For the text-containing cell, return its midpoint in (X, Y) coordinate format. 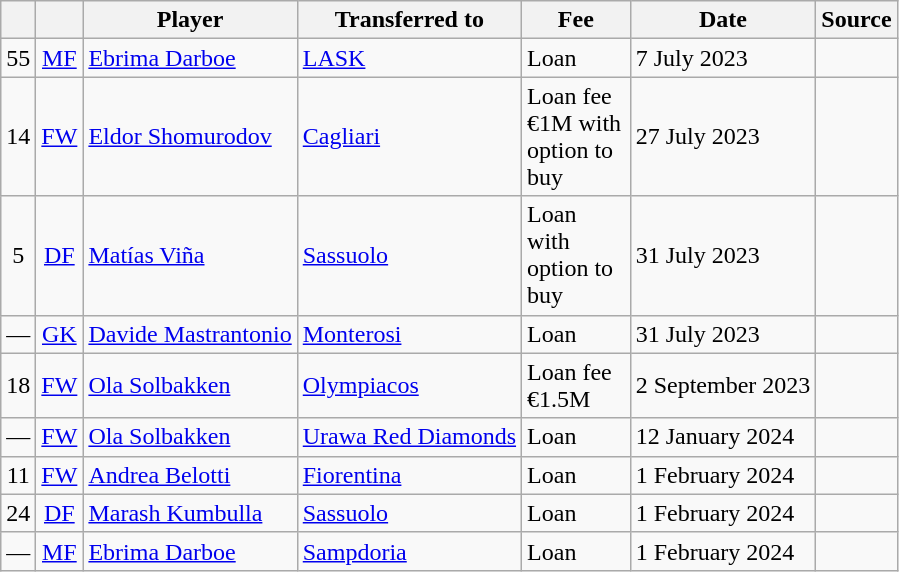
18 (18, 386)
Loan fee €1M with option to buy (576, 136)
Olympiacos (409, 386)
12 January 2024 (723, 437)
14 (18, 136)
27 July 2023 (723, 136)
24 (18, 513)
Cagliari (409, 136)
Eldor Shomurodov (190, 136)
Player (190, 20)
Source (856, 20)
LASK (409, 58)
Loan fee €1.5M (576, 386)
Transferred to (409, 20)
2 September 2023 (723, 386)
55 (18, 58)
Fiorentina (409, 475)
11 (18, 475)
Loan with option to buy (576, 256)
Davide Mastrantonio (190, 334)
Urawa Red Diamonds (409, 437)
Marash Kumbulla (190, 513)
5 (18, 256)
7 July 2023 (723, 58)
Sampdoria (409, 551)
Fee (576, 20)
Matías Viña (190, 256)
Andrea Belotti (190, 475)
Monterosi (409, 334)
GK (60, 334)
Date (723, 20)
